Output the (x, y) coordinate of the center of the cell containing the given text.  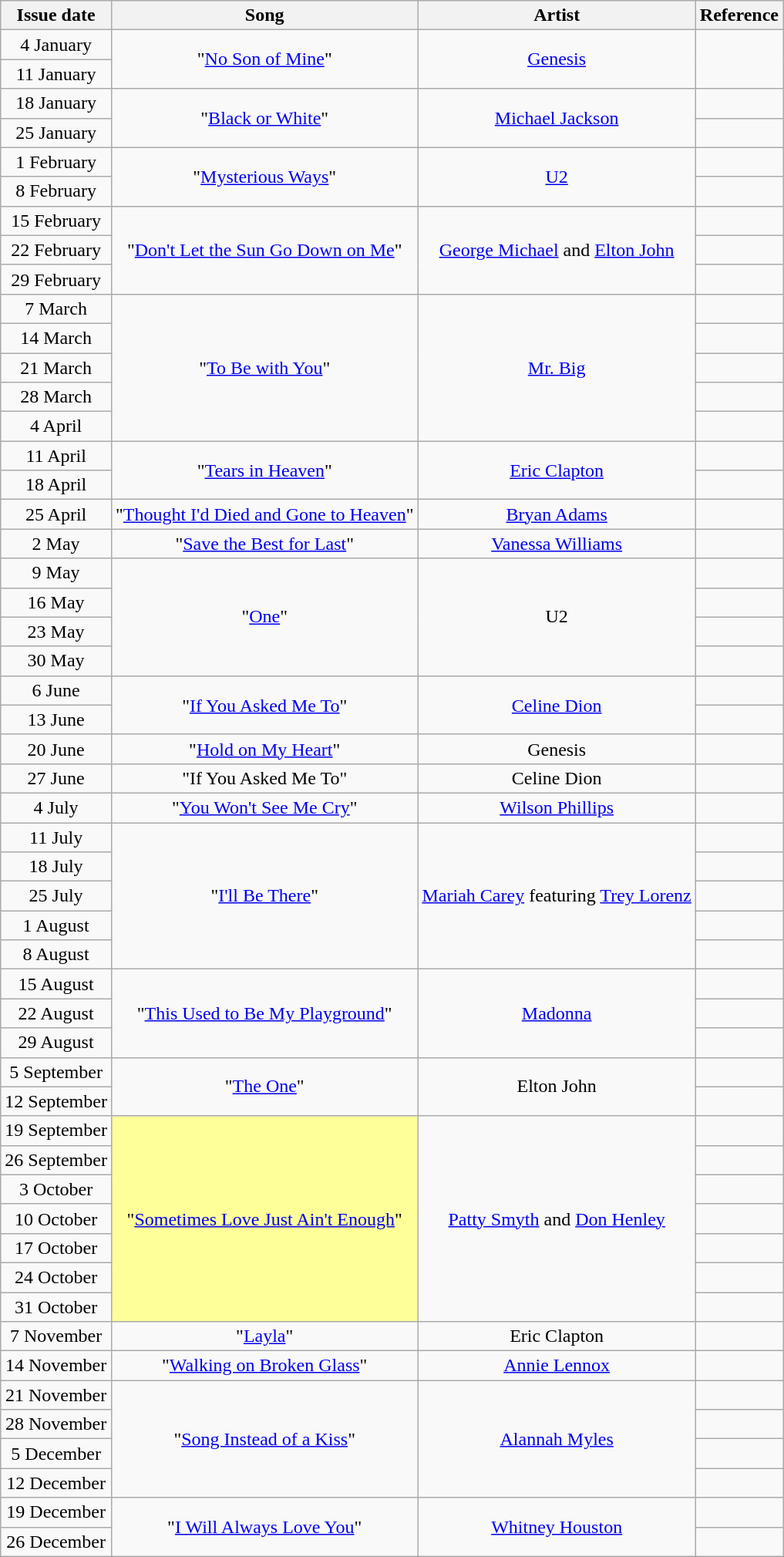
Vanessa Williams (557, 544)
19 September (56, 1131)
21 November (56, 1395)
Bryan Adams (557, 514)
19 December (56, 1512)
29 February (56, 279)
Mr. Big (557, 367)
"This Used to Be My Playground" (264, 1013)
25 January (56, 133)
22 February (56, 250)
Whitney Houston (557, 1527)
13 June (56, 720)
2 May (56, 544)
"Tears in Heaven" (264, 470)
Wilson Phillips (557, 807)
1 February (56, 162)
"Mysterious Ways" (264, 177)
11 July (56, 837)
Reference (739, 15)
18 April (56, 485)
15 February (56, 221)
28 March (56, 397)
Alannah Myles (557, 1439)
12 September (56, 1101)
27 June (56, 778)
Elton John (557, 1087)
"Sometimes Love Just Ain't Enough" (264, 1218)
9 May (56, 573)
"Thought I'd Died and Gone to Heaven" (264, 514)
17 October (56, 1248)
20 June (56, 749)
"No Son of Mine" (264, 59)
"You Won't See Me Cry" (264, 807)
1 August (56, 925)
11 January (56, 74)
Mariah Carey featuring Trey Lorenz (557, 895)
"Don't Let the Sun Go Down on Me" (264, 250)
7 November (56, 1336)
12 December (56, 1483)
25 April (56, 514)
31 October (56, 1307)
4 July (56, 807)
Annie Lennox (557, 1366)
16 May (56, 602)
21 March (56, 368)
10 October (56, 1218)
Patty Smyth and Don Henley (557, 1218)
"The One" (264, 1087)
4 January (56, 45)
14 November (56, 1366)
29 August (56, 1043)
15 August (56, 984)
5 September (56, 1072)
Issue date (56, 15)
30 May (56, 661)
24 October (56, 1277)
"Walking on Broken Glass" (264, 1366)
"I'll Be There" (264, 895)
4 April (56, 426)
26 December (56, 1542)
George Michael and Elton John (557, 250)
Artist (557, 15)
"One" (264, 617)
25 July (56, 896)
11 April (56, 456)
26 September (56, 1160)
8 August (56, 955)
"I Will Always Love You" (264, 1527)
Madonna (557, 1013)
23 May (56, 632)
"Song Instead of a Kiss" (264, 1439)
Song (264, 15)
Michael Jackson (557, 118)
18 July (56, 867)
14 March (56, 338)
"To Be with You" (264, 367)
7 March (56, 308)
"Layla" (264, 1336)
3 October (56, 1189)
22 August (56, 1013)
28 November (56, 1424)
5 December (56, 1454)
"Black or White" (264, 118)
6 June (56, 690)
18 January (56, 103)
8 February (56, 191)
"Save the Best for Last" (264, 544)
"Hold on My Heart" (264, 749)
